Find where the given text appears and provide that cell's center as (X, Y) coordinate. 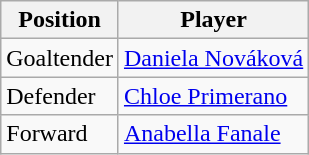
Anabella Fanale (213, 134)
Position (60, 20)
Player (213, 20)
Defender (60, 96)
Goaltender (60, 58)
Daniela Nováková (213, 58)
Chloe Primerano (213, 96)
Forward (60, 134)
